Find where the given text appears and provide that cell's center as [x, y] coordinate. 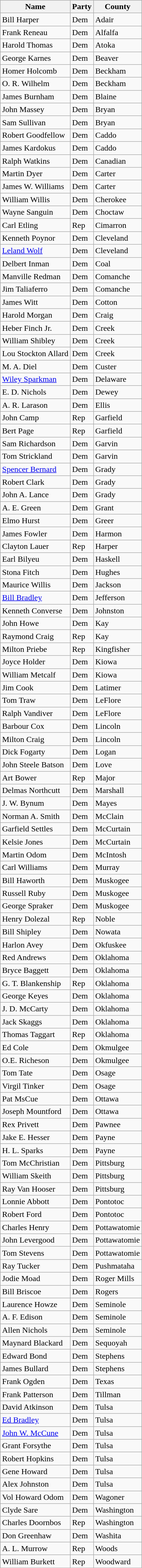
Wagoner [118, 1497]
Pushmataha [118, 1266]
Milton Craig [35, 739]
Cimarron [118, 225]
Jodie Moad [35, 1279]
Sequoyah [118, 1343]
Harold Morgan [35, 315]
Ellis [118, 405]
Leland Wolf [35, 251]
Carl Williams [35, 868]
Tom Traw [35, 700]
Robert Hopkins [35, 1459]
Atoka [118, 45]
Maynard Blackard [35, 1343]
William Shibley [35, 341]
Nowata [118, 932]
Homer Holcomb [35, 71]
Harlon Avey [35, 945]
William Burkett [35, 1561]
John Levergood [35, 1240]
Tom Tate [35, 1073]
John A. Lance [35, 495]
Cotton [118, 302]
Alex Johnston [35, 1484]
Wiley Sparkman [35, 379]
Pawnee [118, 1124]
Noble [118, 919]
Earl Bilyeu [35, 559]
Ralph Vandiver [35, 713]
Major [118, 777]
Art Bower [35, 777]
Ralph Watkins [35, 161]
Bill Shipley [35, 932]
George Spraker [35, 906]
Mayes [118, 803]
Laurence Howze [35, 1304]
A. E. Green [35, 508]
Sam Sullivan [35, 122]
Woods [118, 1548]
Grant Forsythe [35, 1446]
Jim Cook [35, 688]
Elmo Hurst [35, 521]
Delbert Inman [35, 264]
Russell Ruby [35, 893]
Stona Fitch [35, 572]
Latimer [118, 688]
Canadian [118, 161]
Garfield Settles [35, 829]
Raymond Craig [35, 636]
County [118, 7]
Vol Howard Odom [35, 1497]
Manville Redman [35, 276]
Maurice Willis [35, 585]
Thomas Taggart [35, 1035]
Tom Stevens [35, 1253]
Edward Bond [35, 1356]
John Howe [35, 623]
Harold Thomas [35, 45]
A. L. Murrow [35, 1548]
M. A. Diel [35, 366]
O.E. Richeson [35, 1060]
Texas [118, 1381]
Roger Mills [118, 1279]
Robert Ford [35, 1215]
John Steele Batson [35, 765]
Craig [118, 315]
Adair [118, 20]
Martin Dyer [35, 174]
James Fowler [35, 533]
Harmon [118, 533]
Frank Ogden [35, 1381]
Spencer Bernard [35, 469]
Rogers [118, 1292]
William Skeith [35, 1176]
Marshall [118, 791]
Ed Bradley [35, 1420]
Clyde Sare [35, 1510]
Pat MsCue [35, 1099]
Name [35, 7]
William Willis [35, 200]
Logan [118, 752]
Kenneth Poynor [35, 238]
Dewey [118, 392]
Greer [118, 521]
George Karnes [35, 58]
Haskell [118, 559]
Lou Stockton Allard [35, 353]
James Kardokus [35, 148]
Jackson [118, 585]
Charles Henry [35, 1227]
Norman A. Smith [35, 816]
Bill Briscoe [35, 1292]
James Witt [35, 302]
George Keyes [35, 996]
Coal [118, 264]
John Massey [35, 109]
John Camp [35, 418]
Love [118, 765]
Dick Fogarty [35, 752]
Heber Finch Jr. [35, 328]
O. R. Wilhelm [35, 84]
John W. McCune [35, 1433]
Party [82, 7]
Bill Harper [35, 20]
Johnston [118, 611]
G. T. Blankenship [35, 983]
J. D. McCarty [35, 1009]
Hughes [118, 572]
Delaware [118, 379]
James Burnham [35, 97]
Tom McChristian [35, 1163]
Beaver [118, 58]
Alfalfa [118, 32]
Red Andrews [35, 957]
Allen Nichols [35, 1330]
Okfuskee [118, 945]
Blaine [118, 97]
James Bullard [35, 1368]
Cherokee [118, 200]
Washita [118, 1536]
William Metcalf [35, 675]
Kingfisher [118, 649]
Robert Clark [35, 482]
Milton Priebe [35, 649]
Custer [118, 366]
Woodward [118, 1561]
Wayne Sanguin [35, 212]
Ray Tucker [35, 1266]
Carl Etling [35, 225]
Tom Strickland [35, 456]
Bill Haworth [35, 880]
Frank Reneau [35, 32]
Bryce Baggett [35, 970]
Choctaw [118, 212]
Henry Dolezal [35, 919]
Joseph Mountford [35, 1112]
Sam Richardson [35, 444]
James W. Williams [35, 187]
Bert Page [35, 431]
Don Greenhaw [35, 1536]
Delmas Northcutt [35, 791]
Bill Bradley [35, 598]
E. D. Nichols [35, 392]
A. R. Larason [35, 405]
Barbour Cox [35, 726]
Ray Van Hooser [35, 1189]
Lonnie Abbott [35, 1202]
Gene Howard [35, 1471]
Jefferson [118, 598]
Murray [118, 868]
Grant [118, 508]
Kelsie Jones [35, 842]
Jack Skaggs [35, 1022]
Ed Cole [35, 1047]
Martin Odom [35, 855]
H. L. Sparks [35, 1150]
Jim Taliaferro [35, 289]
Robert Goodfellow [35, 135]
Charles Doornbos [35, 1523]
Joyce Holder [35, 662]
McIntosh [118, 855]
A. F. Edison [35, 1317]
Clayton Lauer [35, 546]
David Atkinson [35, 1407]
Jake E. Hesser [35, 1137]
McClain [118, 816]
Rex Privett [35, 1124]
J. W. Bynum [35, 803]
Kenneth Converse [35, 611]
Tillman [118, 1394]
Frank Patterson [35, 1394]
Virgil Tinker [35, 1086]
Harper [118, 546]
